Scan for the cell matching the given text and deliver its (X, Y) coordinate at center. 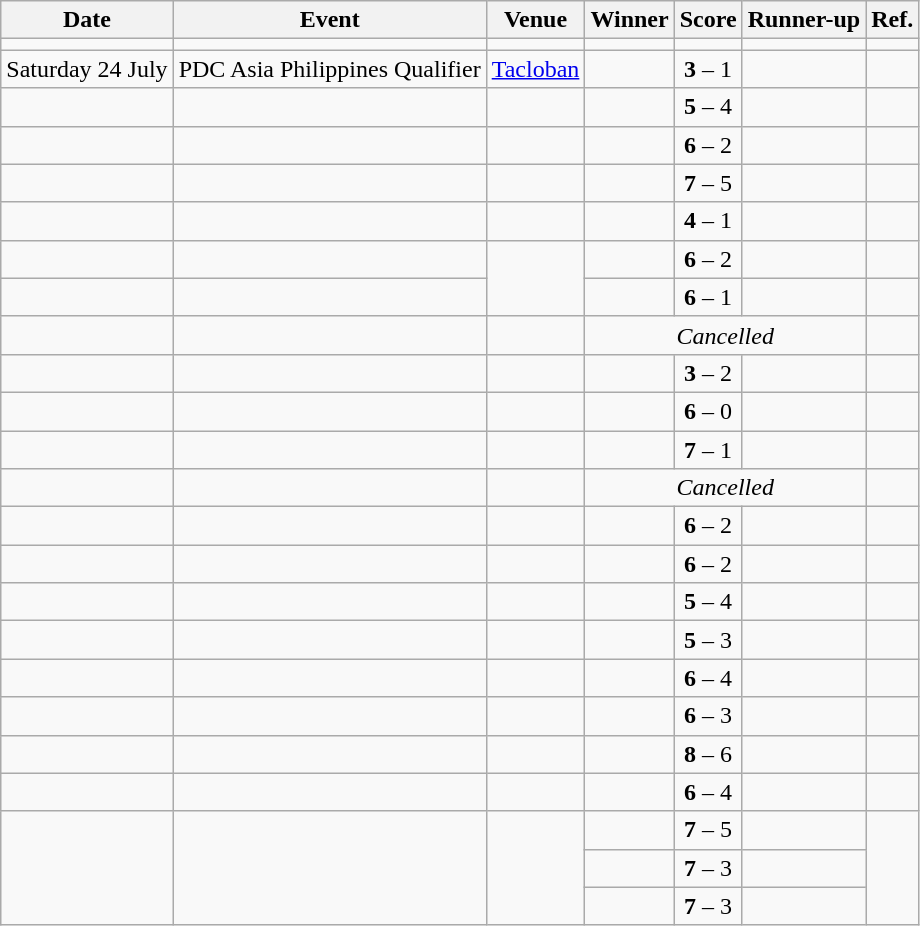
6 – 0 (708, 411)
4 – 1 (708, 221)
Saturday 24 July (87, 69)
Venue (536, 20)
Tacloban (536, 69)
Event (330, 20)
6 – 1 (708, 297)
Runner-up (804, 20)
Score (708, 20)
6 – 3 (708, 716)
5 – 3 (708, 640)
8 – 6 (708, 754)
Date (87, 20)
3 – 2 (708, 373)
Ref. (892, 20)
3 – 1 (708, 69)
Winner (630, 20)
PDC Asia Philippines Qualifier (330, 69)
7 – 1 (708, 449)
